Provide the (x, y) coordinate of the cell's center where the given text is located.  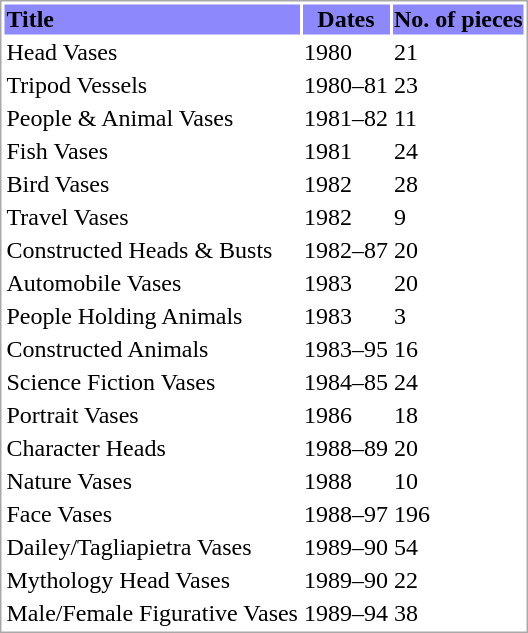
Constructed Animals (152, 349)
1988–97 (346, 514)
Face Vases (152, 514)
38 (458, 613)
1986 (346, 415)
Science Fiction Vases (152, 382)
1981–82 (346, 118)
Fish Vases (152, 151)
21 (458, 52)
3 (458, 316)
People Holding Animals (152, 316)
Travel Vases (152, 217)
Automobile Vases (152, 283)
1980 (346, 52)
22 (458, 580)
Title (152, 19)
Male/Female Figurative Vases (152, 613)
Constructed Heads & Busts (152, 250)
Mythology Head Vases (152, 580)
1981 (346, 151)
1983–95 (346, 349)
Bird Vases (152, 184)
9 (458, 217)
196 (458, 514)
Tripod Vessels (152, 85)
16 (458, 349)
1989–94 (346, 613)
54 (458, 547)
23 (458, 85)
No. of pieces (458, 19)
18 (458, 415)
Portrait Vases (152, 415)
1988 (346, 481)
10 (458, 481)
People & Animal Vases (152, 118)
1988–89 (346, 448)
1982–87 (346, 250)
28 (458, 184)
Nature Vases (152, 481)
Dates (346, 19)
Head Vases (152, 52)
Dailey/Tagliapietra Vases (152, 547)
Character Heads (152, 448)
1984–85 (346, 382)
11 (458, 118)
1980–81 (346, 85)
